Return (x, y) of the center of cell containing provided text 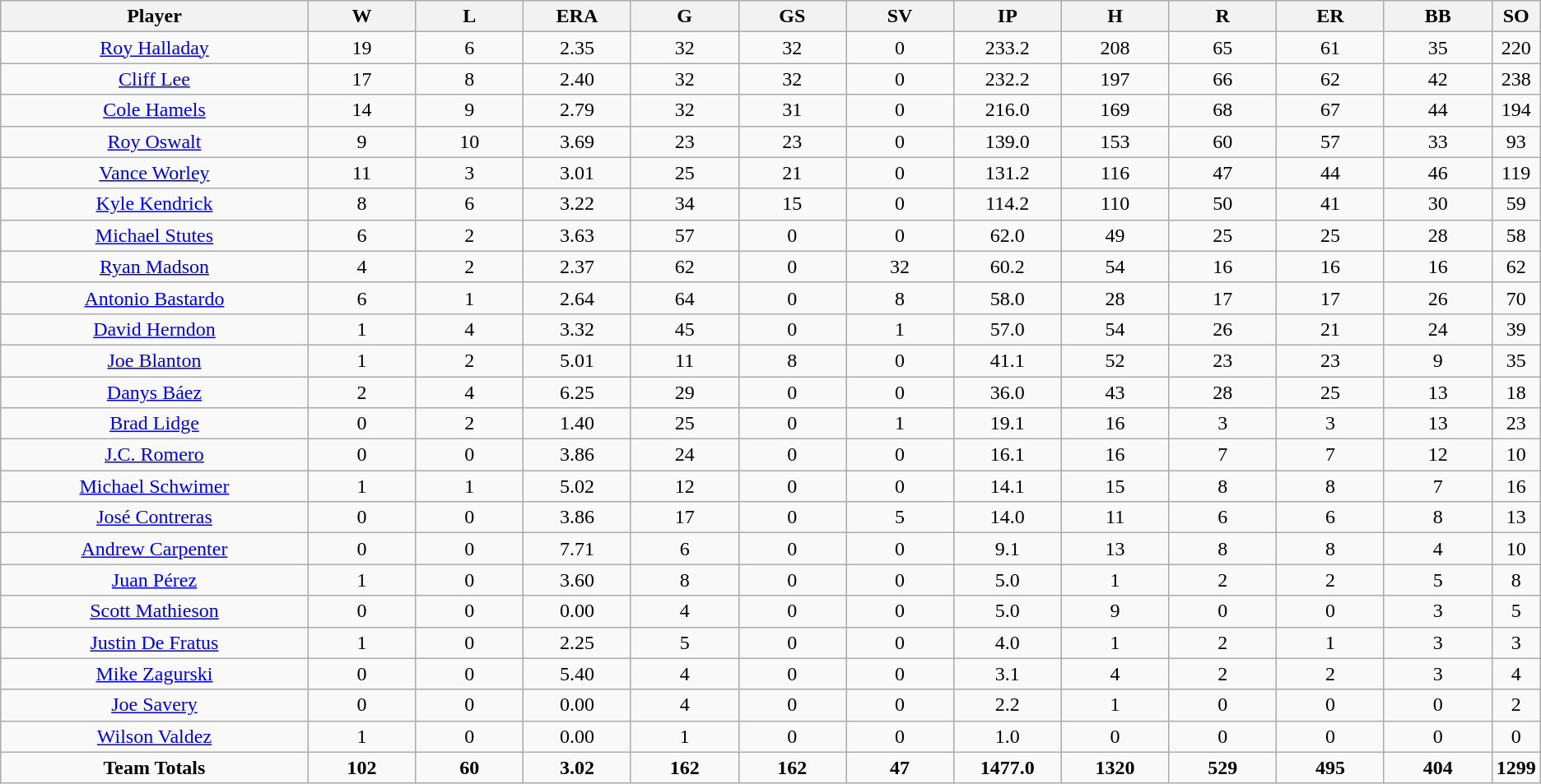
5.02 (578, 486)
404 (1437, 768)
R (1223, 16)
529 (1223, 768)
2.40 (578, 79)
220 (1516, 48)
194 (1516, 110)
Roy Halladay (155, 48)
197 (1115, 79)
W (362, 16)
3.01 (578, 173)
4.0 (1008, 643)
64 (685, 298)
3.60 (578, 580)
1477.0 (1008, 768)
33 (1437, 141)
14.0 (1008, 517)
J.C. Romero (155, 455)
59 (1516, 204)
2.37 (578, 267)
1.40 (578, 424)
30 (1437, 204)
216.0 (1008, 110)
L (469, 16)
Danys Báez (155, 392)
43 (1115, 392)
ERA (578, 16)
Michael Stutes (155, 235)
19.1 (1008, 424)
42 (1437, 79)
41.1 (1008, 360)
Cole Hamels (155, 110)
116 (1115, 173)
169 (1115, 110)
139.0 (1008, 141)
Juan Pérez (155, 580)
Joe Blanton (155, 360)
Mike Zagurski (155, 674)
70 (1516, 298)
93 (1516, 141)
29 (685, 392)
66 (1223, 79)
16.1 (1008, 455)
5.40 (578, 674)
9.1 (1008, 549)
45 (685, 329)
19 (362, 48)
2.35 (578, 48)
46 (1437, 173)
6.25 (578, 392)
62.0 (1008, 235)
Roy Oswalt (155, 141)
Wilson Valdez (155, 736)
1320 (1115, 768)
Joe Savery (155, 705)
Cliff Lee (155, 79)
58.0 (1008, 298)
ER (1330, 16)
2.2 (1008, 705)
238 (1516, 79)
119 (1516, 173)
3.02 (578, 768)
61 (1330, 48)
BB (1437, 16)
3.69 (578, 141)
58 (1516, 235)
68 (1223, 110)
1.0 (1008, 736)
34 (685, 204)
31 (792, 110)
114.2 (1008, 204)
232.2 (1008, 79)
3.1 (1008, 674)
José Contreras (155, 517)
Andrew Carpenter (155, 549)
14.1 (1008, 486)
3.63 (578, 235)
110 (1115, 204)
7.71 (578, 549)
3.32 (578, 329)
39 (1516, 329)
131.2 (1008, 173)
1299 (1516, 768)
65 (1223, 48)
Player (155, 16)
41 (1330, 204)
SV (901, 16)
67 (1330, 110)
49 (1115, 235)
52 (1115, 360)
2.79 (578, 110)
Scott Mathieson (155, 611)
18 (1516, 392)
102 (362, 768)
495 (1330, 768)
Team Totals (155, 768)
3.22 (578, 204)
Vance Worley (155, 173)
50 (1223, 204)
14 (362, 110)
233.2 (1008, 48)
60.2 (1008, 267)
2.64 (578, 298)
SO (1516, 16)
5.01 (578, 360)
Ryan Madson (155, 267)
Michael Schwimer (155, 486)
208 (1115, 48)
Kyle Kendrick (155, 204)
IP (1008, 16)
Antonio Bastardo (155, 298)
Brad Lidge (155, 424)
GS (792, 16)
David Herndon (155, 329)
36.0 (1008, 392)
153 (1115, 141)
2.25 (578, 643)
57.0 (1008, 329)
Justin De Fratus (155, 643)
G (685, 16)
H (1115, 16)
